Return (x, y) of the center of cell containing provided text 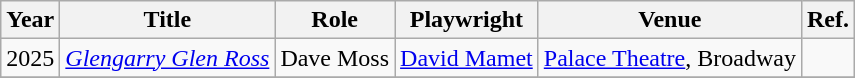
David Mamet (467, 58)
Dave Moss (335, 58)
Role (335, 20)
Glengarry Glen Ross (168, 58)
Venue (670, 20)
2025 (30, 58)
Year (30, 20)
Palace Theatre, Broadway (670, 58)
Playwright (467, 20)
Ref. (828, 20)
Title (168, 20)
